Locate the cell with the specified text and output its [X, Y] center coordinate. 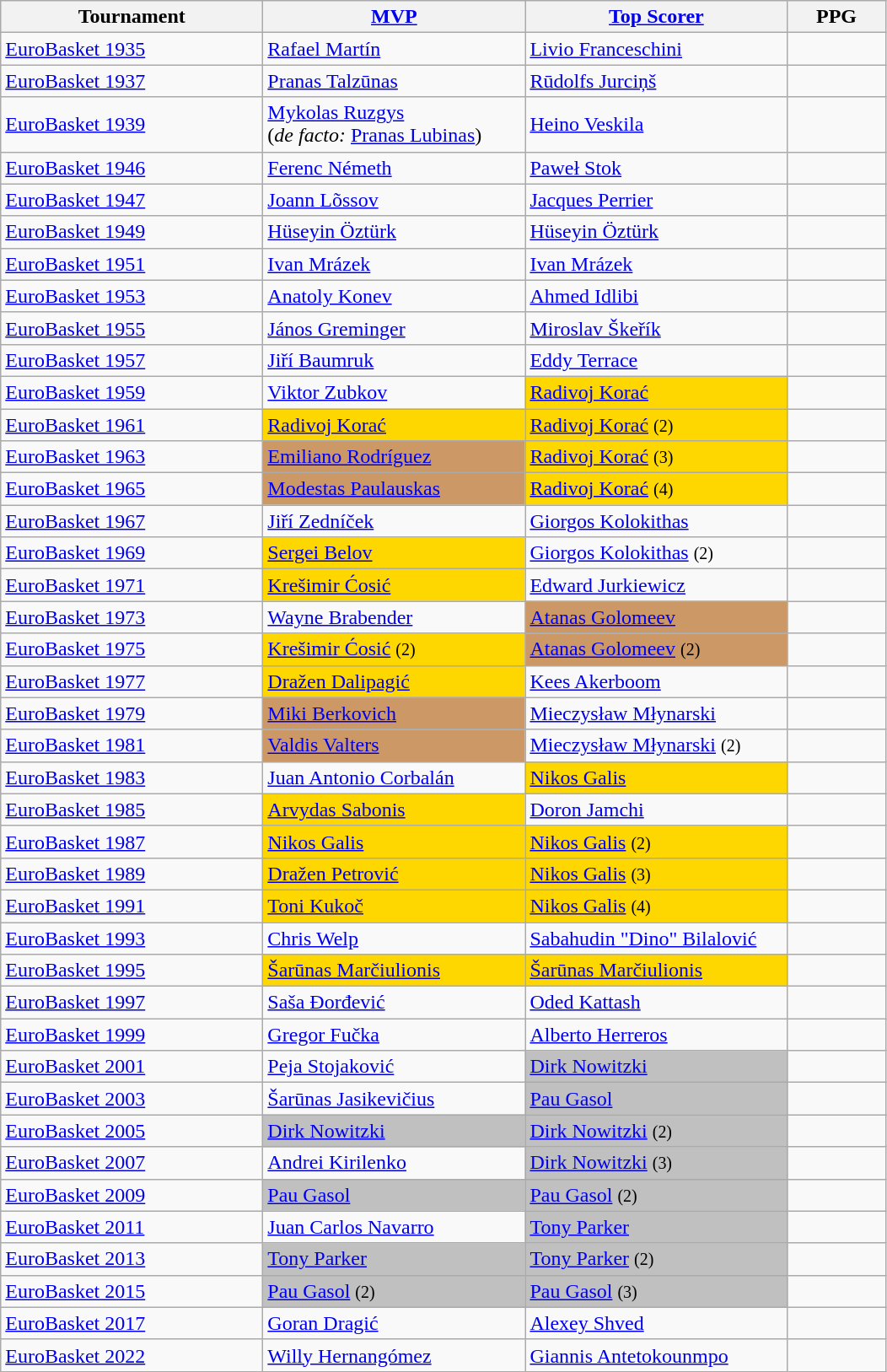
EuroBasket 2022 [132, 1355]
Joann Lõssov [395, 200]
Kees Akerboom [656, 681]
Jiří Zedníček [395, 521]
MVP [395, 17]
EuroBasket 1971 [132, 585]
Goran Dragić [395, 1323]
EuroBasket 1973 [132, 617]
Nikos Galis (4) [656, 906]
Dražen Petrović [395, 874]
EuroBasket 2009 [132, 1195]
Miki Berkovich [395, 713]
Giorgos Kolokithas [656, 521]
Edward Jurkiewicz [656, 585]
EuroBasket 1963 [132, 457]
Andrei Kirilenko [395, 1163]
EuroBasket 2013 [132, 1259]
EuroBasket 2015 [132, 1291]
EuroBasket 1961 [132, 424]
Toni Kukoč [395, 906]
Mieczysław Młynarski [656, 713]
EuroBasket 1997 [132, 1003]
EuroBasket 2011 [132, 1227]
EuroBasket 1999 [132, 1035]
PPG [836, 17]
Viktor Zubkov [395, 392]
Oded Kattash [656, 1003]
Juan Antonio Corbalán [395, 777]
EuroBasket 1967 [132, 521]
Paweł Stok [656, 168]
Pranas Talzūnas [395, 81]
Nikos Galis (3) [656, 874]
EuroBasket 1953 [132, 296]
EuroBasket 1981 [132, 745]
Alberto Herreros [656, 1035]
EuroBasket 2017 [132, 1323]
Mykolas Ruzgys(de facto: Pranas Lubinas) [395, 125]
Nikos Galis (2) [656, 842]
Top Scorer [656, 17]
EuroBasket 1983 [132, 777]
EuroBasket 1955 [132, 328]
Dražen Dalipagić [395, 681]
János Greminger [395, 328]
Dirk Nowitzki (3) [656, 1163]
Juan Carlos Navarro [395, 1227]
Šarūnas Jasikevičius [395, 1099]
Valdis Valters [395, 745]
Anatoly Konev [395, 296]
EuroBasket 1937 [132, 81]
Modestas Paulauskas [395, 489]
EuroBasket 1985 [132, 810]
Radivoj Korać (3) [656, 457]
Sergei Belov [395, 553]
Peja Stojaković [395, 1067]
Atanas Golomeev [656, 617]
EuroBasket 1969 [132, 553]
Tournament [132, 17]
Miroslav Škeřík [656, 328]
EuroBasket 1979 [132, 713]
Eddy Terrace [656, 360]
EuroBasket 2001 [132, 1067]
Arvydas Sabonis [395, 810]
Giannis Antetokounmpo [656, 1355]
Sabahudin "Dino" Bilalović [656, 939]
Pau Gasol (3) [656, 1291]
Gregor Fučka [395, 1035]
Chris Welp [395, 939]
Rūdolfs Jurciņš [656, 81]
EuroBasket 1975 [132, 649]
EuroBasket 1951 [132, 264]
Radivoj Korać (2) [656, 424]
Saša Đorđević [395, 1003]
Ahmed Idlibi [656, 296]
Radivoj Korać (4) [656, 489]
Jacques Perrier [656, 200]
Tony Parker (2) [656, 1259]
EuroBasket 1987 [132, 842]
EuroBasket 2003 [132, 1099]
EuroBasket 1995 [132, 971]
EuroBasket 1957 [132, 360]
EuroBasket 1991 [132, 906]
Jiří Baumruk [395, 360]
EuroBasket 1993 [132, 939]
Krešimir Ćosić (2) [395, 649]
Willy Hernangómez [395, 1355]
EuroBasket 1959 [132, 392]
Doron Jamchi [656, 810]
Giorgos Kolokithas (2) [656, 553]
Emiliano Rodríguez [395, 457]
Heino Veskila [656, 125]
Livio Franceschini [656, 49]
Rafael Martín [395, 49]
EuroBasket 1989 [132, 874]
EuroBasket 1947 [132, 200]
EuroBasket 1939 [132, 125]
EuroBasket 1965 [132, 489]
Krešimir Ćosić [395, 585]
EuroBasket 1949 [132, 232]
Wayne Brabender [395, 617]
EuroBasket 1935 [132, 49]
EuroBasket 2007 [132, 1163]
Mieczysław Młynarski (2) [656, 745]
EuroBasket 1977 [132, 681]
Ferenc Németh [395, 168]
EuroBasket 2005 [132, 1131]
Dirk Nowitzki (2) [656, 1131]
Atanas Golomeev (2) [656, 649]
Alexey Shved [656, 1323]
EuroBasket 1946 [132, 168]
